Determine the [X, Y] coordinate at the center of the cell enclosing the given text.  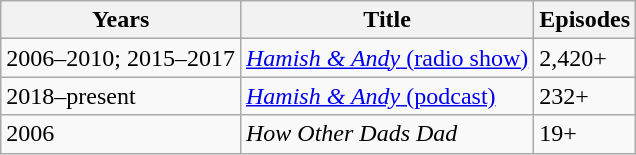
2,420+ [585, 58]
2006–2010; 2015–2017 [121, 58]
Hamish & Andy (podcast) [386, 96]
Episodes [585, 20]
2006 [121, 134]
Title [386, 20]
2018–present [121, 96]
19+ [585, 134]
232+ [585, 96]
Years [121, 20]
How Other Dads Dad [386, 134]
Hamish & Andy (radio show) [386, 58]
